Detect which cell encompasses the target text, then output its [x, y] center coordinate. 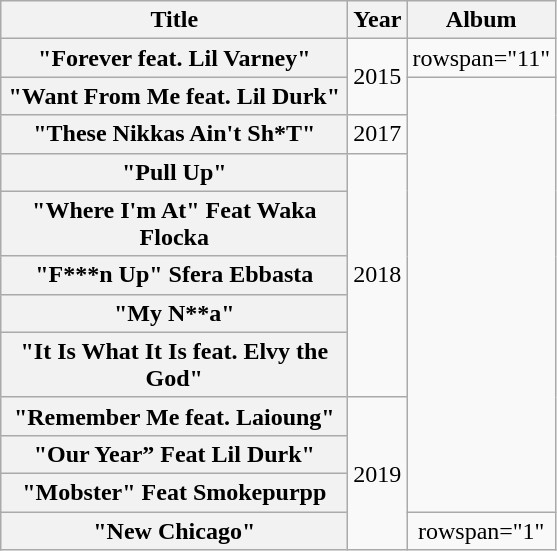
"New Chicago" [174, 531]
"Mobster" Feat Smokepurpp [174, 492]
"It Is What It Is feat. Elvy the God" [174, 364]
"Pull Up" [174, 172]
"Our Year” Feat Lil Durk" [174, 454]
Title [174, 20]
2019 [378, 473]
"Want From Me feat. Lil Durk" [174, 96]
2018 [378, 275]
2017 [378, 134]
Year [378, 20]
"Where I'm At" Feat Waka Flocka [174, 224]
rowspan="11" [482, 58]
2015 [378, 77]
"F***n Up" Sfera Ebbasta [174, 275]
Album [482, 20]
"My N**a" [174, 313]
"Remember Me feat. Laioung" [174, 416]
rowspan="1" [482, 531]
"Forever feat. Lil Varney" [174, 58]
"These Nikkas Ain't Sh*T" [174, 134]
